From the cell containing the given text, extract its center point as [x, y] coordinate. 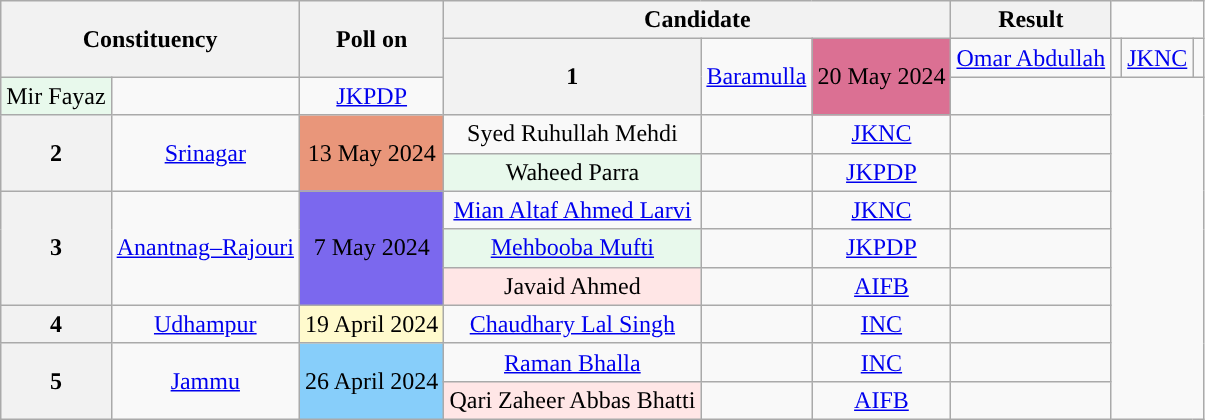
26 April 2024 [371, 381]
5 [56, 381]
Chaudhary Lal Singh [572, 324]
20 May 2024 [882, 77]
Javaid Ahmed [572, 286]
Omar Abdullah [1031, 58]
Syed Ruhullah Mehdi [572, 134]
Mehbooba Mufti [572, 248]
Mian Altaf Ahmed Larvi [572, 210]
Baramulla [756, 77]
3 [56, 248]
Udhampur [205, 324]
19 April 2024 [371, 324]
Waheed Parra [572, 172]
Constituency [150, 39]
Result [1031, 20]
Mir Fayaz [56, 96]
Jammu [205, 381]
Qari Zaheer Abbas Bhatti [572, 400]
Poll on [371, 39]
7 May 2024 [371, 248]
1 [572, 77]
Raman Bhalla [572, 362]
Candidate [698, 20]
Srinagar [205, 153]
Anantnag–Rajouri [205, 248]
2 [56, 153]
13 May 2024 [371, 153]
4 [56, 324]
